Pinpoint the cell where the given text exists, returning its (X, Y) midpoint coordinate. 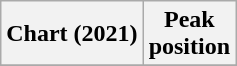
Chart (2021) (72, 34)
Peakposition (189, 34)
